Output the [X, Y] coordinate of the center of the cell containing the given text.  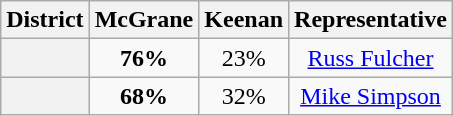
Russ Fulcher [371, 58]
McGrane [144, 20]
Representative [371, 20]
District [45, 20]
32% [244, 96]
Keenan [244, 20]
23% [244, 58]
Mike Simpson [371, 96]
76% [144, 58]
68% [144, 96]
